Return the (X, Y) coordinate for the center point of the cell that contains the specified text.  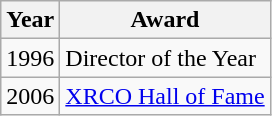
1996 (30, 58)
Year (30, 20)
XRCO Hall of Fame (165, 96)
Award (165, 20)
Director of the Year (165, 58)
2006 (30, 96)
